From the cell containing the given text, extract its center point as (X, Y) coordinate. 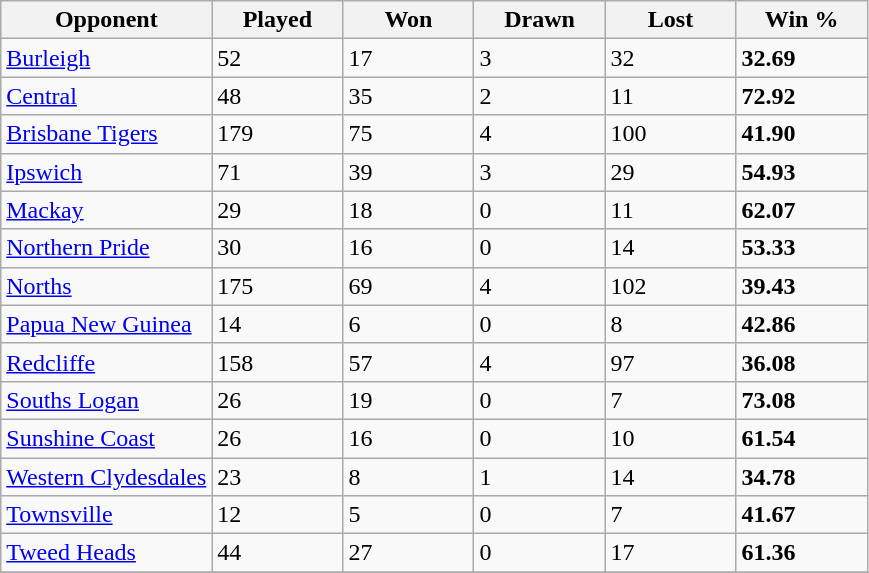
19 (408, 400)
61.36 (802, 553)
Townsville (106, 515)
Papua New Guinea (106, 324)
18 (408, 210)
30 (278, 248)
35 (408, 96)
102 (670, 286)
32.69 (802, 58)
1 (540, 477)
6 (408, 324)
Lost (670, 20)
Central (106, 96)
72.92 (802, 96)
179 (278, 134)
Redcliffe (106, 362)
Played (278, 20)
61.54 (802, 438)
52 (278, 58)
23 (278, 477)
Western Clydesdales (106, 477)
Win % (802, 20)
158 (278, 362)
Sunshine Coast (106, 438)
Northern Pride (106, 248)
75 (408, 134)
41.90 (802, 134)
62.07 (802, 210)
71 (278, 172)
39 (408, 172)
Won (408, 20)
10 (670, 438)
57 (408, 362)
Tweed Heads (106, 553)
12 (278, 515)
53.33 (802, 248)
175 (278, 286)
54.93 (802, 172)
27 (408, 553)
41.67 (802, 515)
Drawn (540, 20)
Souths Logan (106, 400)
32 (670, 58)
Norths (106, 286)
97 (670, 362)
Mackay (106, 210)
5 (408, 515)
42.86 (802, 324)
Burleigh (106, 58)
44 (278, 553)
34.78 (802, 477)
48 (278, 96)
69 (408, 286)
Ipswich (106, 172)
2 (540, 96)
Opponent (106, 20)
Brisbane Tigers (106, 134)
36.08 (802, 362)
39.43 (802, 286)
73.08 (802, 400)
100 (670, 134)
